Find where the given text appears and provide that cell's center as [x, y] coordinate. 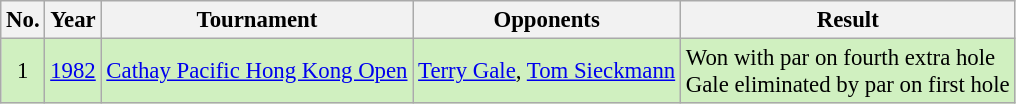
1982 [73, 72]
No. [23, 20]
Terry Gale, Tom Sieckmann [547, 72]
Tournament [257, 20]
Year [73, 20]
Cathay Pacific Hong Kong Open [257, 72]
Result [847, 20]
Opponents [547, 20]
Won with par on fourth extra holeGale eliminated by par on first hole [847, 72]
1 [23, 72]
